Extract the [x, y] coordinate from the center of the cell holding the provided text.  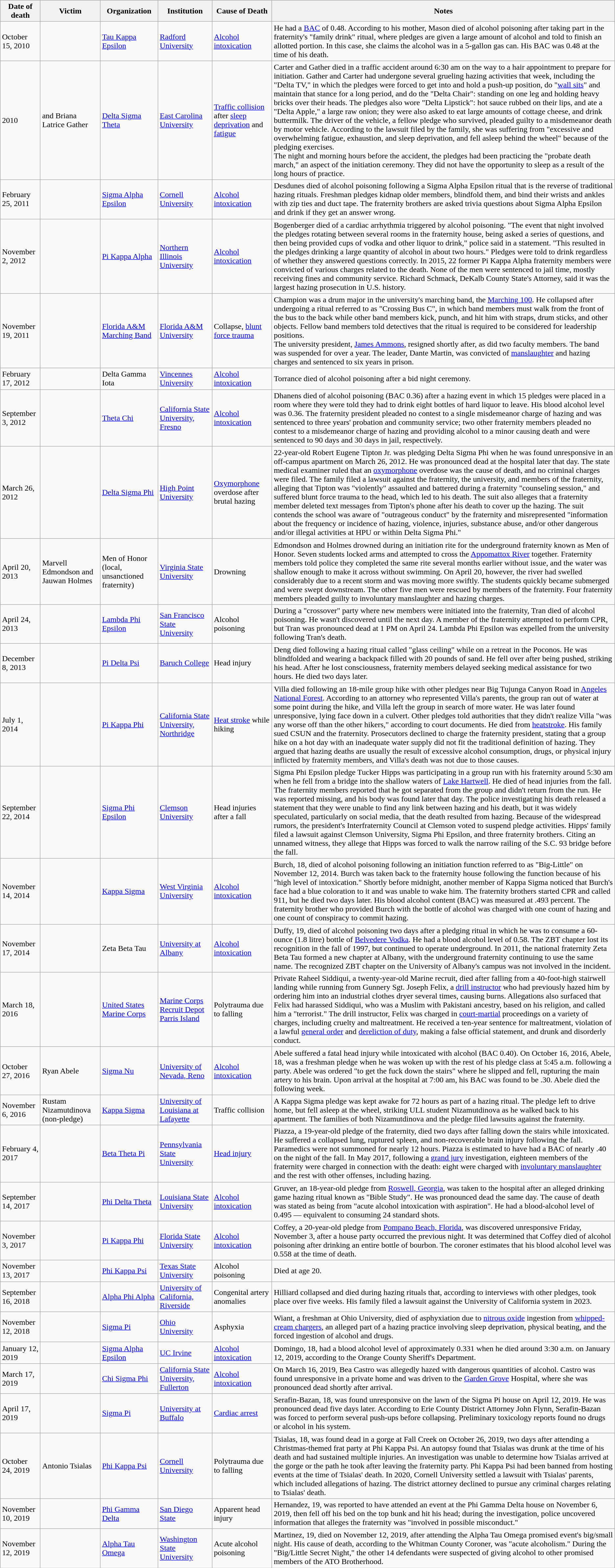
July 1, 2014 [20, 725]
Florida A&M University [185, 331]
University at Albany [185, 948]
and Briana Latrice Gather [70, 120]
November 14, 2014 [20, 891]
Rustam Nizamutdinova (non-pledge) [70, 1110]
Collapse, blunt force trauma [242, 331]
November 3, 2017 [20, 1241]
Acute alcohol poisoning [242, 1548]
Institution [185, 11]
October 24, 2019 [20, 1465]
San Francisco State University [185, 624]
California State University, Fullerton [185, 1378]
University of Louisiana at Lafayette [185, 1110]
Marine Corps Recruit Depot Parris Island [185, 1009]
Texas State University [185, 1271]
January 12, 2019 [20, 1352]
November 12, 2019 [20, 1548]
East Carolina University [185, 120]
December 8, 2013 [20, 663]
March 26, 2012 [20, 492]
April 24, 2013 [20, 624]
High Point University [185, 492]
Chi Sigma Phi [129, 1378]
2010 [20, 120]
Date of death [20, 11]
March 17, 2019 [20, 1378]
November 2, 2012 [20, 256]
Ohio University [185, 1327]
California State University, Northridge [185, 725]
West Virginia University [185, 891]
Delta Sigma Phi [129, 492]
Washington State University [185, 1548]
Heat stroke while hiking [242, 725]
April 17, 2019 [20, 1413]
Died at age 20. [444, 1271]
September 3, 2012 [20, 418]
Congenital artery anomalies [242, 1297]
Zeta Beta Tau [129, 948]
Organization [129, 11]
Virginia State University [185, 571]
Lambda Phi Epsilon [129, 624]
Men of Honor (local, unsanctioned fraternity) [129, 571]
September 14, 2017 [20, 1201]
February 4, 2017 [20, 1153]
Delta Gamma Iota [129, 379]
November 6, 2016 [20, 1110]
Clemson University [185, 812]
April 20, 2013 [20, 571]
March 18, 2016 [20, 1009]
Phi Gamma Delta [129, 1514]
Antonio Tsialas [70, 1465]
November 10, 2019 [20, 1514]
November 13, 2017 [20, 1271]
United States Marine Corps [129, 1009]
Florida A&M Marching Band [129, 331]
Notes [444, 11]
Northern Illinois University [185, 256]
November 12, 2018 [20, 1327]
Pennsylvania State University [185, 1153]
Delta Sigma Theta [129, 120]
November 17, 2014 [20, 948]
September 22, 2014 [20, 812]
Ryan Abele [70, 1071]
Traffic collision [242, 1110]
University at Buffalo [185, 1413]
Radford University [185, 41]
Theta Chi [129, 418]
San Diego State [185, 1514]
Victim [70, 11]
Apparent head injury [242, 1514]
February 17, 2012 [20, 379]
Tau Kappa Epsilon [129, 41]
California State University, Fresno [185, 418]
Florida State University [185, 1241]
University of California, Riverside [185, 1297]
Pi Kappa Alpha [129, 256]
Oxymorphone overdose after brutal hazing [242, 492]
Drowning [242, 571]
October 15, 2010 [20, 41]
Baruch College [185, 663]
Sigma Phi Epsilon [129, 812]
Head injuries after a fall [242, 812]
Phi Delta Theta [129, 1201]
Louisiana State University [185, 1201]
Alpha Tau Omega [129, 1548]
Cause of Death [242, 11]
Marvell Edmondson and Jauwan Holmes [70, 571]
September 16, 2018 [20, 1297]
Alpha Phi Alpha [129, 1297]
UC Irvine [185, 1352]
Traffic collision after sleep deprivation and fatigue [242, 120]
October 27, 2016 [20, 1071]
Beta Theta Pi [129, 1153]
Asphyxia [242, 1327]
Torrance died of alcohol poisoning after a bid night ceremony. [444, 379]
University of Nevada, Reno [185, 1071]
Cardiac arrest [242, 1413]
November 19, 2011 [20, 331]
Vincennes University [185, 379]
Sigma Nu [129, 1071]
Pi Delta Psi [129, 663]
February 25, 2011 [20, 199]
